From the cell containing the given text, extract its center point as (x, y) coordinate. 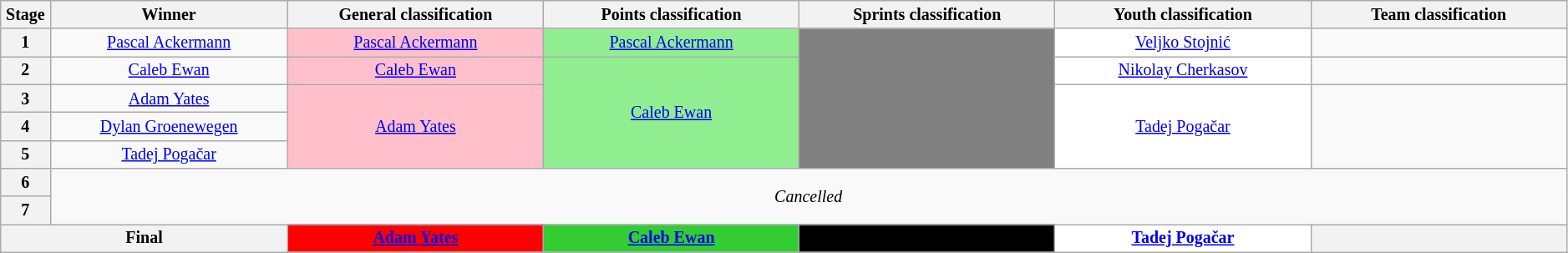
Winner (169, 15)
Team classification (1439, 15)
3 (25, 99)
Youth classification (1183, 15)
General classification (415, 15)
Cancelled (809, 197)
Dylan Groenewegen (169, 127)
4 (25, 127)
Veljko Stojnić (1183, 43)
2 (25, 70)
7 (25, 210)
1 (25, 43)
Stage (25, 15)
6 (25, 182)
5 (25, 154)
Nikolay Cherkasov (1183, 70)
Points classification (671, 15)
Sprints classification (927, 15)
Final (145, 239)
